Detect which cell encompasses the target text, then output its [x, y] center coordinate. 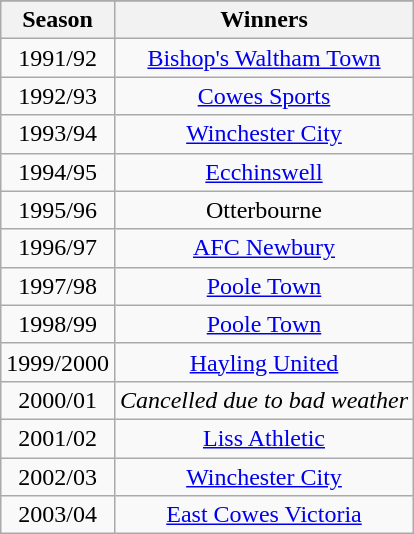
1999/2000 [58, 362]
1992/93 [58, 96]
1997/98 [58, 286]
Season [58, 20]
2001/02 [58, 438]
2003/04 [58, 515]
1993/94 [58, 134]
Otterbourne [264, 210]
East Cowes Victoria [264, 515]
1991/92 [58, 58]
AFC Newbury [264, 248]
Bishop's Waltham Town [264, 58]
2000/01 [58, 400]
Hayling United [264, 362]
Cowes Sports [264, 96]
1996/97 [58, 248]
1994/95 [58, 172]
Cancelled due to bad weather [264, 400]
1998/99 [58, 324]
Liss Athletic [264, 438]
2002/03 [58, 477]
Winners [264, 20]
Ecchinswell [264, 172]
1995/96 [58, 210]
